Determine the (x, y) coordinate at the center of the cell enclosing the given text.  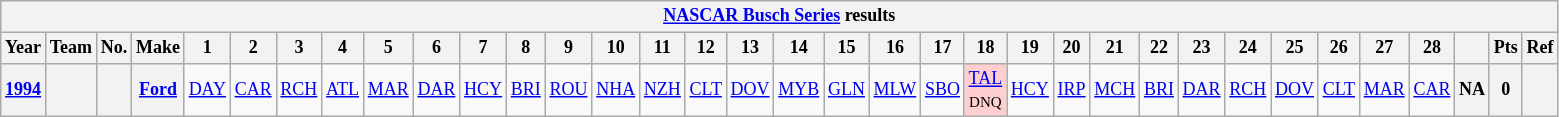
IRP (1072, 90)
21 (1115, 48)
16 (894, 48)
14 (799, 48)
No. (114, 48)
MCH (1115, 90)
MLW (894, 90)
NASCAR Busch Series results (780, 16)
Team (70, 48)
7 (484, 48)
18 (985, 48)
15 (847, 48)
MYB (799, 90)
Pts (1506, 48)
12 (706, 48)
20 (1072, 48)
3 (299, 48)
ATL (343, 90)
DAY (207, 90)
24 (1248, 48)
11 (663, 48)
23 (1202, 48)
28 (1432, 48)
27 (1384, 48)
17 (943, 48)
Make (158, 48)
26 (1338, 48)
Year (24, 48)
NA (1472, 90)
2 (253, 48)
Ref (1540, 48)
NHA (616, 90)
SBO (943, 90)
TALDNQ (985, 90)
0 (1506, 90)
19 (1030, 48)
1994 (24, 90)
25 (1295, 48)
6 (436, 48)
1 (207, 48)
13 (750, 48)
10 (616, 48)
8 (526, 48)
22 (1160, 48)
Ford (158, 90)
4 (343, 48)
GLN (847, 90)
ROU (568, 90)
9 (568, 48)
NZH (663, 90)
5 (388, 48)
